Determine the [x, y] coordinate at the center of the cell enclosing the given text.  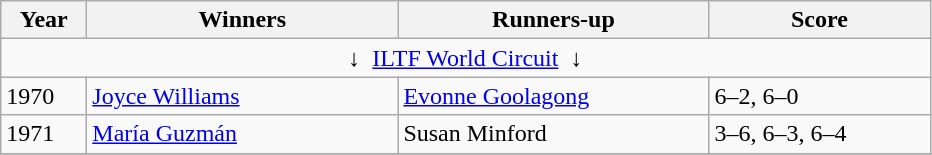
Year [44, 20]
Susan Minford [554, 134]
Runners-up [554, 20]
Score [820, 20]
Winners [242, 20]
1970 [44, 96]
↓ ILTF World Circuit ↓ [466, 58]
6–2, 6–0 [820, 96]
Evonne Goolagong [554, 96]
1971 [44, 134]
Joyce Williams [242, 96]
María Guzmán [242, 134]
3–6, 6–3, 6–4 [820, 134]
